Find where the given text appears and provide that cell's center as (x, y) coordinate. 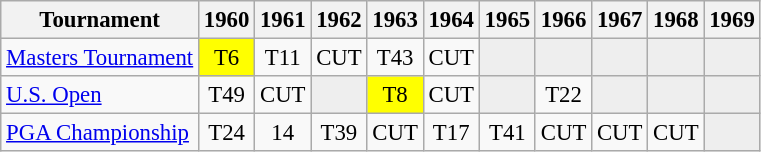
T22 (563, 95)
T39 (339, 133)
T49 (227, 95)
1965 (507, 20)
T24 (227, 133)
T43 (395, 58)
1961 (283, 20)
1962 (339, 20)
14 (283, 133)
T6 (227, 58)
U.S. Open (100, 95)
Masters Tournament (100, 58)
1968 (676, 20)
1969 (732, 20)
1967 (620, 20)
1964 (451, 20)
T17 (451, 133)
1960 (227, 20)
1963 (395, 20)
Tournament (100, 20)
1966 (563, 20)
T8 (395, 95)
PGA Championship (100, 133)
T41 (507, 133)
T11 (283, 58)
